Detect which cell encompasses the target text, then output its (X, Y) center coordinate. 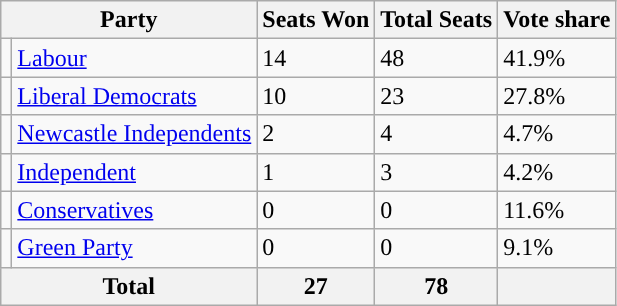
Newcastle Independents (134, 134)
4.7% (557, 134)
23 (436, 96)
27.8% (557, 96)
Party (129, 20)
Green Party (134, 248)
11.6% (557, 210)
1 (316, 172)
Conservatives (134, 210)
Labour (134, 58)
2 (316, 134)
Independent (134, 172)
Seats Won (316, 20)
41.9% (557, 58)
27 (316, 286)
48 (436, 58)
4 (436, 134)
14 (316, 58)
10 (316, 96)
3 (436, 172)
Total Seats (436, 20)
4.2% (557, 172)
78 (436, 286)
9.1% (557, 248)
Vote share (557, 20)
Liberal Democrats (134, 96)
Total (129, 286)
